Determine the (x, y) coordinate at the center of the cell enclosing the given text.  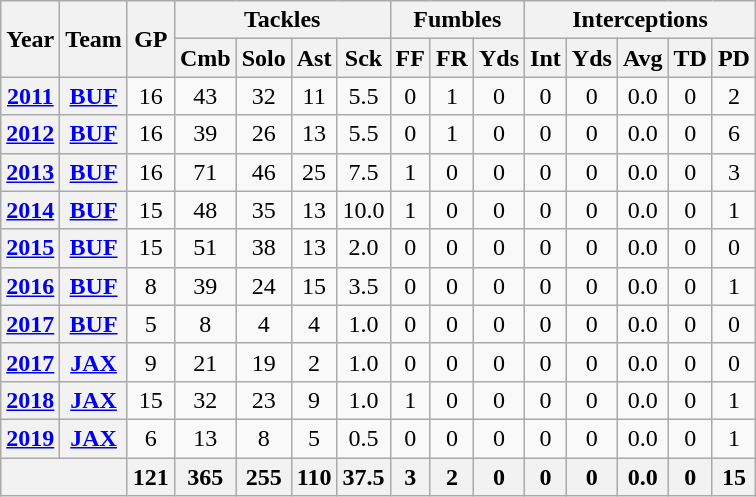
Fumbles (458, 20)
2014 (30, 210)
24 (264, 286)
48 (205, 210)
Tackles (282, 20)
43 (205, 96)
Team (94, 39)
365 (205, 477)
Int (546, 58)
Ast (314, 58)
11 (314, 96)
255 (264, 477)
51 (205, 248)
3.5 (364, 286)
2018 (30, 400)
21 (205, 362)
23 (264, 400)
26 (264, 134)
Avg (642, 58)
2.0 (364, 248)
7.5 (364, 172)
25 (314, 172)
Year (30, 39)
46 (264, 172)
Sck (364, 58)
19 (264, 362)
Solo (264, 58)
0.5 (364, 438)
10.0 (364, 210)
2016 (30, 286)
TD (690, 58)
Cmb (205, 58)
38 (264, 248)
2019 (30, 438)
2011 (30, 96)
110 (314, 477)
Interceptions (640, 20)
35 (264, 210)
121 (150, 477)
GP (150, 39)
71 (205, 172)
FF (410, 58)
2013 (30, 172)
FR (452, 58)
PD (734, 58)
37.5 (364, 477)
2012 (30, 134)
2015 (30, 248)
